Return [x, y] of the center of cell containing provided text 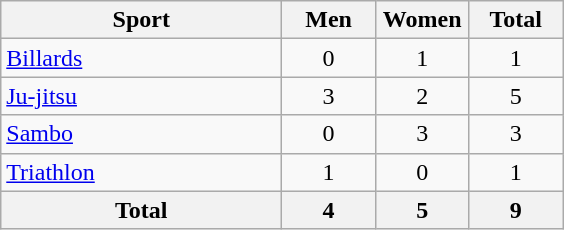
9 [516, 210]
Billards [142, 58]
2 [422, 96]
4 [329, 210]
Ju-jitsu [142, 96]
Triathlon [142, 172]
Sambo [142, 134]
Sport [142, 20]
Women [422, 20]
Men [329, 20]
